Locate the cell with the specified text and output its [x, y] center coordinate. 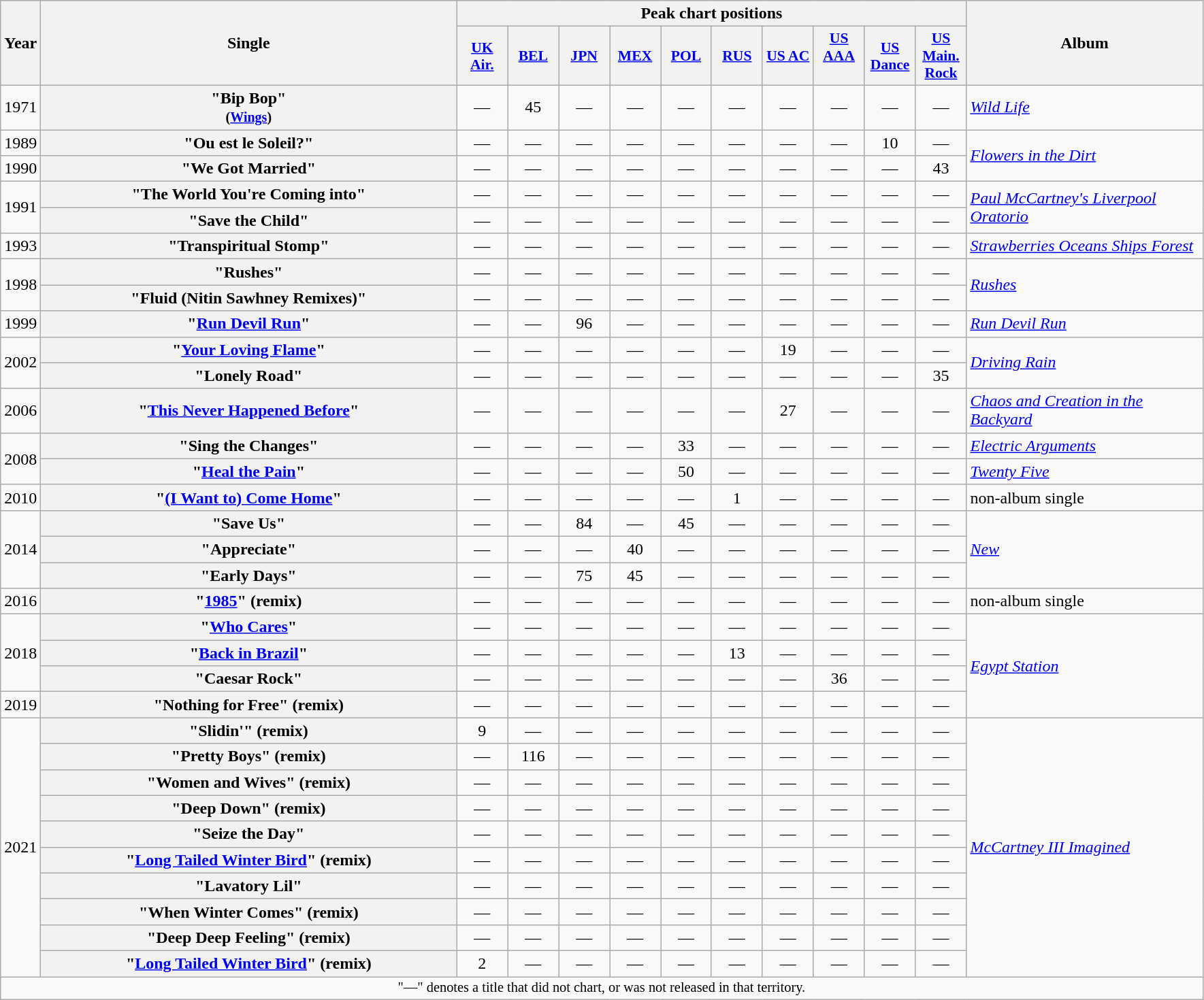
1971 [20, 107]
9 [482, 731]
"Rushes" [249, 272]
43 [941, 169]
"Nothing for Free" (remix) [249, 705]
Peak chart positions [712, 14]
2002 [20, 363]
35 [941, 376]
US Dance [890, 56]
2014 [20, 549]
New [1085, 549]
USMain.Rock [941, 56]
"(I Want to) Come Home" [249, 497]
"Run Devil Run" [249, 324]
"Who Cares" [249, 627]
RUS [736, 56]
96 [584, 324]
116 [534, 756]
"Transpiritual Stomp" [249, 246]
"Back in Brazil" [249, 653]
"Ou est le Soleil?" [249, 142]
Single [249, 44]
"Early Days" [249, 575]
"Deep Deep Feeling" (remix) [249, 937]
US AAA [839, 56]
75 [584, 575]
"Your Loving Flame" [249, 350]
Paul McCartney's Liverpool Oratorio [1085, 207]
Flowers in the Dirt [1085, 155]
10 [890, 142]
Electric Arguments [1085, 446]
POL [686, 56]
Driving Rain [1085, 363]
2006 [20, 411]
"We Got Married" [249, 169]
JPN [584, 56]
"Bip Bop"(Wings) [249, 107]
MEX [636, 56]
2019 [20, 705]
"Seize the Day" [249, 834]
27 [788, 411]
1998 [20, 285]
"Appreciate" [249, 549]
1 [736, 497]
2 [482, 963]
UK Air. [482, 56]
2008 [20, 459]
19 [788, 350]
Strawberries Oceans Ships Forest [1085, 246]
"The World You're Coming into" [249, 195]
"—" denotes a title that did not chart, or was not released in that territory. [602, 988]
50 [686, 471]
Album [1085, 44]
"1985" (remix) [249, 601]
"Women and Wives" (remix) [249, 782]
"Sing the Changes" [249, 446]
"When Winter Comes" (remix) [249, 912]
"Fluid (Nitin Sawhney Remixes)" [249, 298]
Wild Life [1085, 107]
"Caesar Rock" [249, 679]
13 [736, 653]
1989 [20, 142]
40 [636, 549]
33 [686, 446]
"Deep Down" (remix) [249, 808]
1993 [20, 246]
2016 [20, 601]
Year [20, 44]
84 [584, 523]
"Lavatory Lil" [249, 886]
Egypt Station [1085, 666]
"Slidin'" (remix) [249, 731]
"Lonely Road" [249, 376]
1991 [20, 207]
McCartney III Imagined [1085, 848]
"Save the Child" [249, 220]
1990 [20, 169]
"Save Us" [249, 523]
Twenty Five [1085, 471]
Run Devil Run [1085, 324]
"Heal the Pain" [249, 471]
36 [839, 679]
"This Never Happened Before" [249, 411]
Chaos and Creation in the Backyard [1085, 411]
2010 [20, 497]
BEL [534, 56]
2021 [20, 848]
1999 [20, 324]
"Pretty Boys" (remix) [249, 756]
2018 [20, 653]
US AC [788, 56]
Rushes [1085, 285]
